Output the [x, y] coordinate of the center of the cell containing the given text.  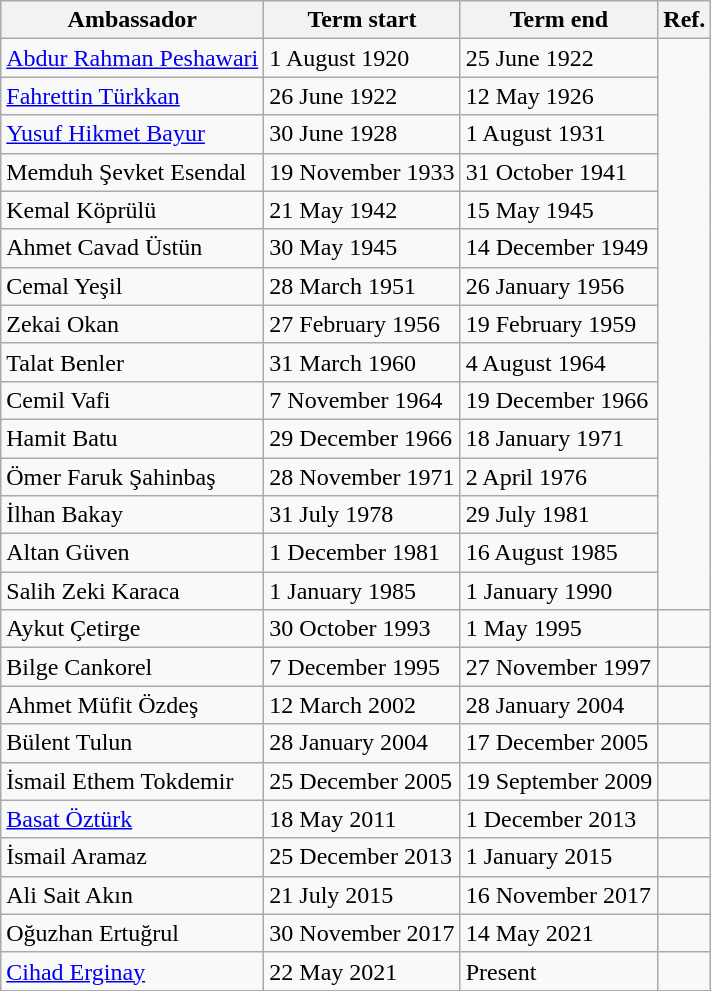
Ambassador [132, 20]
4 August 1964 [559, 362]
26 June 1922 [362, 96]
28 November 1971 [362, 477]
İlhan Bakay [132, 515]
1 August 1920 [362, 58]
26 January 1956 [559, 286]
18 May 2011 [362, 819]
30 November 2017 [362, 933]
Term end [559, 20]
16 November 2017 [559, 895]
Salih Zeki Karaca [132, 591]
25 December 2013 [362, 857]
7 November 1964 [362, 400]
1 January 1990 [559, 591]
Aykut Çetirge [132, 629]
31 March 1960 [362, 362]
12 May 1926 [559, 96]
29 December 1966 [362, 438]
27 February 1956 [362, 324]
17 December 2005 [559, 743]
12 March 2002 [362, 705]
Cemil Vafi [132, 400]
Talat Benler [132, 362]
Abdur Rahman Peshawari [132, 58]
1 August 1931 [559, 134]
Hamit Batu [132, 438]
30 June 1928 [362, 134]
Basat Öztürk [132, 819]
14 May 2021 [559, 933]
28 March 1951 [362, 286]
2 April 1976 [559, 477]
Term start [362, 20]
30 October 1993 [362, 629]
Memduh Şevket Esendal [132, 172]
18 January 1971 [559, 438]
Ali Sait Akın [132, 895]
19 November 1933 [362, 172]
19 February 1959 [559, 324]
Kemal Köprülü [132, 210]
25 June 1922 [559, 58]
27 November 1997 [559, 667]
1 January 1985 [362, 591]
Cihad Erginay [132, 971]
21 July 2015 [362, 895]
Altan Güven [132, 553]
21 May 1942 [362, 210]
Yusuf Hikmet Bayur [132, 134]
Cemal Yeşil [132, 286]
Ref. [684, 20]
16 August 1985 [559, 553]
Zekai Okan [132, 324]
Oğuzhan Ertuğrul [132, 933]
30 May 1945 [362, 248]
1 December 1981 [362, 553]
Ahmet Müfit Özdeş [132, 705]
İsmail Aramaz [132, 857]
1 May 1995 [559, 629]
14 December 1949 [559, 248]
15 May 1945 [559, 210]
19 December 1966 [559, 400]
25 December 2005 [362, 781]
Present [559, 971]
Ömer Faruk Şahinbaş [132, 477]
22 May 2021 [362, 971]
Bilge Cankorel [132, 667]
1 December 2013 [559, 819]
Bülent Tulun [132, 743]
19 September 2009 [559, 781]
Fahrettin Türkkan [132, 96]
Ahmet Cavad Üstün [132, 248]
31 July 1978 [362, 515]
31 October 1941 [559, 172]
İsmail Ethem Tokdemir [132, 781]
7 December 1995 [362, 667]
29 July 1981 [559, 515]
1 January 2015 [559, 857]
